Return the (x, y) coordinate for the center point of the cell that contains the specified text.  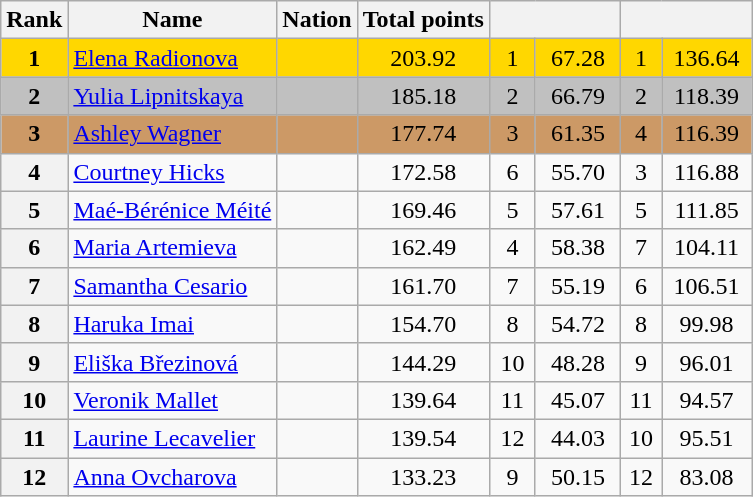
50.15 (578, 477)
55.70 (578, 172)
Name (172, 20)
Elena Radionova (172, 58)
106.51 (707, 286)
Samantha Cesario (172, 286)
111.85 (707, 210)
162.49 (423, 248)
139.54 (423, 438)
Nation (317, 20)
55.19 (578, 286)
Ashley Wagner (172, 134)
116.39 (707, 134)
Anna Ovcharova (172, 477)
58.38 (578, 248)
Haruka Imai (172, 324)
144.29 (423, 362)
Total points (423, 20)
44.03 (578, 438)
177.74 (423, 134)
57.61 (578, 210)
185.18 (423, 96)
96.01 (707, 362)
99.98 (707, 324)
83.08 (707, 477)
Laurine Lecavelier (172, 438)
Maria Artemieva (172, 248)
48.28 (578, 362)
Maé-Bérénice Méité (172, 210)
203.92 (423, 58)
118.39 (707, 96)
45.07 (578, 400)
94.57 (707, 400)
139.64 (423, 400)
104.11 (707, 248)
Eliška Březinová (172, 362)
Yulia Lipnitskaya (172, 96)
116.88 (707, 172)
136.64 (707, 58)
95.51 (707, 438)
154.70 (423, 324)
133.23 (423, 477)
66.79 (578, 96)
Veronik Mallet (172, 400)
161.70 (423, 286)
61.35 (578, 134)
169.46 (423, 210)
54.72 (578, 324)
Courtney Hicks (172, 172)
Rank (34, 20)
172.58 (423, 172)
67.28 (578, 58)
